Pinpoint the cell where the given text exists, returning its [X, Y] midpoint coordinate. 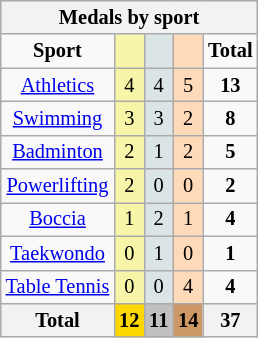
14 [188, 320]
Badminton [58, 152]
Taekwondo [58, 253]
37 [230, 320]
Powerlifting [58, 186]
Boccia [58, 219]
Athletics [58, 85]
8 [230, 118]
Medals by sport [130, 17]
12 [129, 320]
Sport [58, 51]
13 [230, 85]
Swimming [58, 118]
Table Tennis [58, 287]
11 [158, 320]
